Return the [X, Y] coordinate for the center point of the cell that contains the specified text.  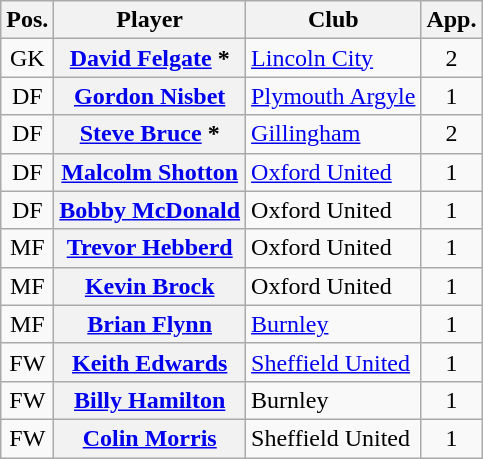
App. [452, 20]
Brian Flynn [150, 324]
GK [28, 58]
Gordon Nisbet [150, 96]
Colin Morris [150, 438]
Plymouth Argyle [334, 96]
Keith Edwards [150, 362]
Trevor Hebberd [150, 248]
Lincoln City [334, 58]
Malcolm Shotton [150, 172]
Pos. [28, 20]
Bobby McDonald [150, 210]
David Felgate * [150, 58]
Player [150, 20]
Club [334, 20]
Steve Bruce * [150, 134]
Gillingham [334, 134]
Kevin Brock [150, 286]
Billy Hamilton [150, 400]
